Return (x, y) of the center of cell containing provided text 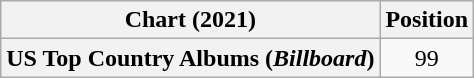
99 (427, 58)
Position (427, 20)
Chart (2021) (190, 20)
US Top Country Albums (Billboard) (190, 58)
